For the text-containing cell, return its midpoint in (X, Y) coordinate format. 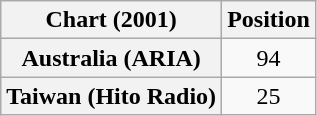
Chart (2001) (112, 20)
Position (269, 20)
Taiwan (Hito Radio) (112, 96)
25 (269, 96)
94 (269, 58)
Australia (ARIA) (112, 58)
